Pinpoint the cell where the given text exists, returning its [x, y] midpoint coordinate. 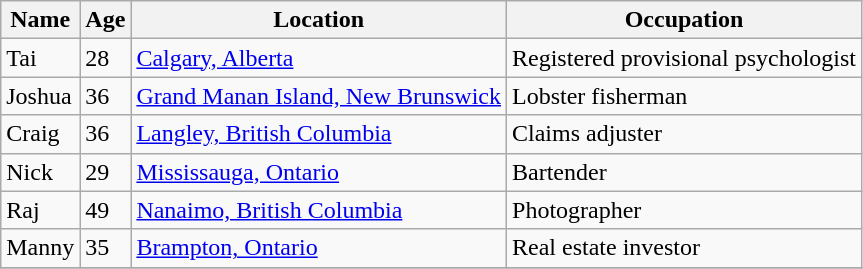
Brampton, Ontario [319, 248]
Real estate investor [684, 248]
Photographer [684, 210]
Langley, British Columbia [319, 134]
35 [106, 248]
28 [106, 58]
Registered provisional psychologist [684, 58]
Occupation [684, 20]
Raj [40, 210]
Nanaimo, British Columbia [319, 210]
Claims adjuster [684, 134]
Grand Manan Island, New Brunswick [319, 96]
Mississauga, Ontario [319, 172]
Craig [40, 134]
49 [106, 210]
Tai [40, 58]
Joshua [40, 96]
Calgary, Alberta [319, 58]
Name [40, 20]
Manny [40, 248]
Age [106, 20]
Lobster fisherman [684, 96]
29 [106, 172]
Nick [40, 172]
Bartender [684, 172]
Location [319, 20]
